Provide the [X, Y] coordinate of the cell's center where the given text is located.  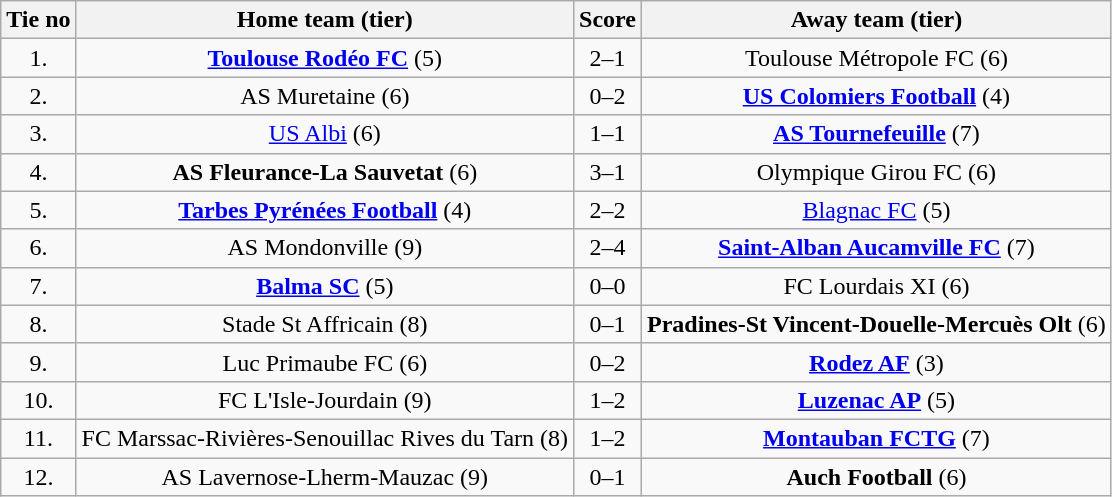
4. [38, 172]
2. [38, 96]
Pradines-St Vincent-Douelle-Mercuès Olt (6) [877, 324]
Tarbes Pyrénées Football (4) [325, 210]
Luzenac AP (5) [877, 400]
AS Lavernose-Lherm-Mauzac (9) [325, 477]
Score [608, 20]
5. [38, 210]
7. [38, 286]
2–2 [608, 210]
AS Muretaine (6) [325, 96]
Home team (tier) [325, 20]
FC Lourdais XI (6) [877, 286]
Away team (tier) [877, 20]
6. [38, 248]
Balma SC (5) [325, 286]
9. [38, 362]
Montauban FCTG (7) [877, 438]
2–1 [608, 58]
AS Fleurance-La Sauvetat (6) [325, 172]
Blagnac FC (5) [877, 210]
10. [38, 400]
US Colomiers Football (4) [877, 96]
Tie no [38, 20]
Luc Primaube FC (6) [325, 362]
1–1 [608, 134]
FC L'Isle-Jourdain (9) [325, 400]
FC Marssac-Rivières-Senouillac Rives du Tarn (8) [325, 438]
Saint-Alban Aucamville FC (7) [877, 248]
AS Tournefeuille (7) [877, 134]
1. [38, 58]
Toulouse Rodéo FC (5) [325, 58]
AS Mondonville (9) [325, 248]
3–1 [608, 172]
3. [38, 134]
Olympique Girou FC (6) [877, 172]
12. [38, 477]
0–0 [608, 286]
Auch Football (6) [877, 477]
Toulouse Métropole FC (6) [877, 58]
2–4 [608, 248]
11. [38, 438]
US Albi (6) [325, 134]
Rodez AF (3) [877, 362]
8. [38, 324]
Stade St Affricain (8) [325, 324]
